Output the (X, Y) coordinate of the center of the cell containing the given text.  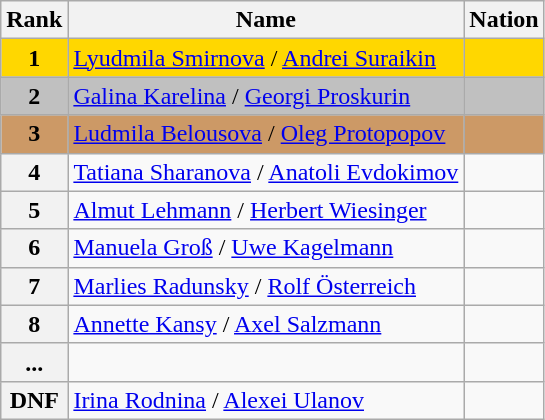
6 (34, 248)
2 (34, 96)
8 (34, 324)
Manuela Groß / Uwe Kagelmann (266, 248)
4 (34, 172)
Tatiana Sharanova / Anatoli Evdokimov (266, 172)
Nation (504, 20)
1 (34, 58)
Lyudmila Smirnova / Andrei Suraikin (266, 58)
7 (34, 286)
Irina Rodnina / Alexei Ulanov (266, 400)
... (34, 362)
Name (266, 20)
Marlies Radunsky / Rolf Österreich (266, 286)
Ludmila Belousova / Oleg Protopopov (266, 134)
Almut Lehmann / Herbert Wiesinger (266, 210)
Rank (34, 20)
5 (34, 210)
DNF (34, 400)
3 (34, 134)
Annette Kansy / Axel Salzmann (266, 324)
Galina Karelina / Georgi Proskurin (266, 96)
